Provide the [X, Y] coordinate of the cell's center where the given text is located.  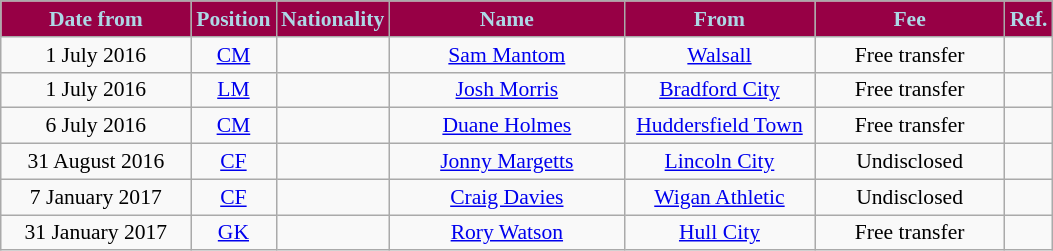
Position [234, 19]
Fee [910, 19]
6 July 2016 [96, 126]
Lincoln City [719, 162]
Name [506, 19]
Sam Mantom [506, 55]
From [719, 19]
Bradford City [719, 90]
7 January 2017 [96, 197]
Craig Davies [506, 197]
Duane Holmes [506, 126]
Josh Morris [506, 90]
Walsall [719, 55]
Rory Watson [506, 233]
LM [234, 90]
GK [234, 233]
31 January 2017 [96, 233]
Hull City [719, 233]
Wigan Athletic [719, 197]
Jonny Margetts [506, 162]
Huddersfield Town [719, 126]
Nationality [332, 19]
31 August 2016 [96, 162]
Date from [96, 19]
Ref. [1029, 19]
